Detect which cell encompasses the target text, then output its [x, y] center coordinate. 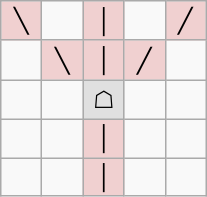
☖ [104, 100]
